Capture the cell that displays the provided text and extract its [X, Y] central coordinate. 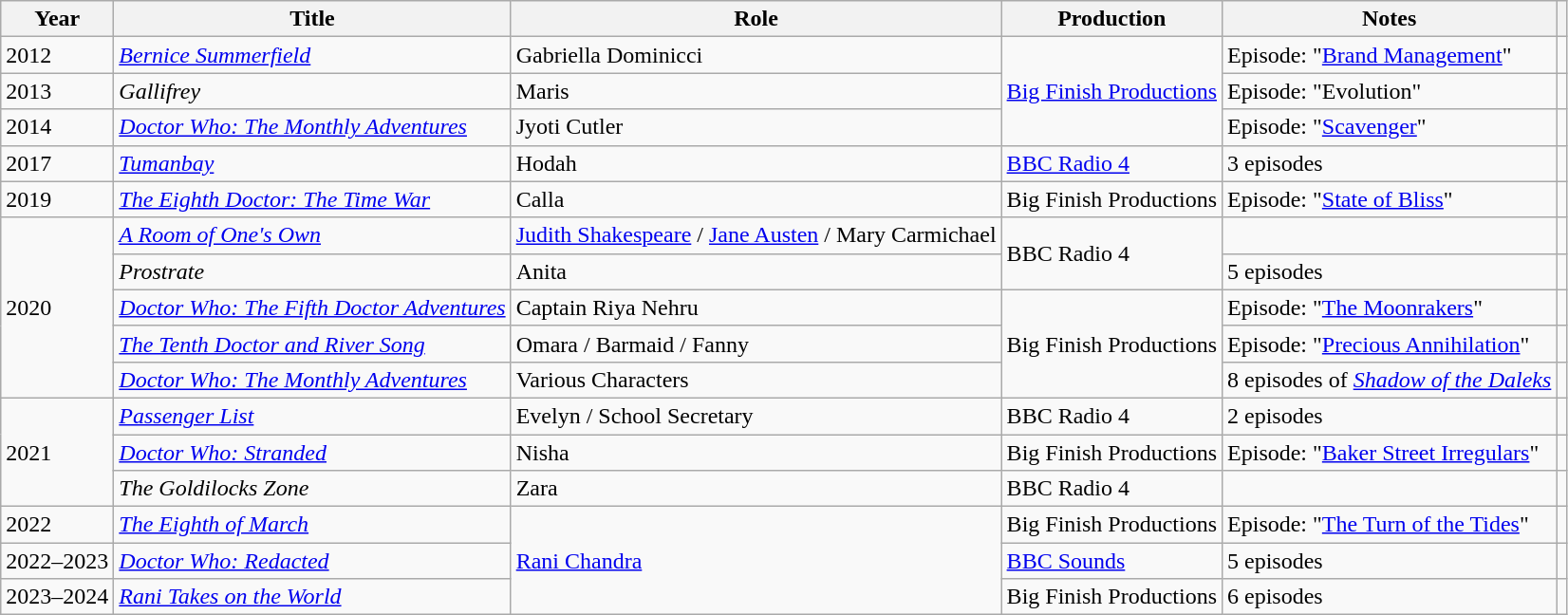
Hodah [756, 163]
Doctor Who: Redacted [312, 561]
Maris [756, 91]
Captain Riya Nehru [756, 307]
Evelyn / School Secretary [756, 416]
Doctor Who: Stranded [312, 453]
Judith Shakespeare / Jane Austen / Mary Carmichael [756, 235]
Prostrate [312, 271]
2022 [57, 525]
2019 [57, 199]
2 episodes [1390, 416]
Jyoti Cutler [756, 127]
Rani Chandra [756, 561]
A Room of One's Own [312, 235]
Gallifrey [312, 91]
Tumanbay [312, 163]
Episode: "The Turn of the Tides" [1390, 525]
6 episodes [1390, 597]
3 episodes [1390, 163]
Episode: "Scavenger" [1390, 127]
Passenger List [312, 416]
Anita [756, 271]
8 episodes of Shadow of the Daleks [1390, 380]
Episode: "Baker Street Irregulars" [1390, 453]
Rani Takes on the World [312, 597]
Episode: "Brand Management" [1390, 55]
2021 [57, 452]
2014 [57, 127]
Episode: "Precious Annihilation" [1390, 344]
Gabriella Dominicci [756, 55]
Notes [1390, 19]
2022–2023 [57, 561]
The Tenth Doctor and River Song [312, 344]
Year [57, 19]
Title [312, 19]
BBC Sounds [1111, 561]
2017 [57, 163]
Bernice Summerfield [312, 55]
Production [1111, 19]
2023–2024 [57, 597]
Episode: "The Moonrakers" [1390, 307]
Episode: "Evolution" [1390, 91]
Nisha [756, 453]
Zara [756, 489]
Omara / Barmaid / Fanny [756, 344]
Doctor Who: The Fifth Doctor Adventures [312, 307]
The Goldilocks Zone [312, 489]
The Eighth Doctor: The Time War [312, 199]
2012 [57, 55]
Episode: "State of Bliss" [1390, 199]
Various Characters [756, 380]
Calla [756, 199]
2020 [57, 307]
Role [756, 19]
2013 [57, 91]
The Eighth of March [312, 525]
